For the text-containing cell, return its midpoint in (X, Y) coordinate format. 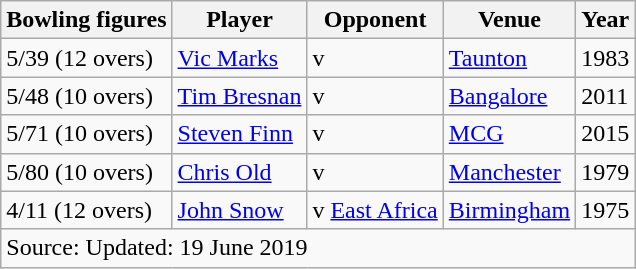
v East Africa (375, 210)
5/71 (10 overs) (86, 134)
1983 (606, 58)
1979 (606, 172)
Tim Bresnan (240, 96)
Taunton (509, 58)
MCG (509, 134)
Bowling figures (86, 20)
Year (606, 20)
5/39 (12 overs) (86, 58)
Source: Updated: 19 June 2019 (318, 248)
John Snow (240, 210)
5/80 (10 overs) (86, 172)
Venue (509, 20)
2015 (606, 134)
Manchester (509, 172)
Opponent (375, 20)
2011 (606, 96)
Steven Finn (240, 134)
Player (240, 20)
4/11 (12 overs) (86, 210)
5/48 (10 overs) (86, 96)
Chris Old (240, 172)
Bangalore (509, 96)
Birmingham (509, 210)
1975 (606, 210)
Vic Marks (240, 58)
